For the text-containing cell, return its midpoint in (x, y) coordinate format. 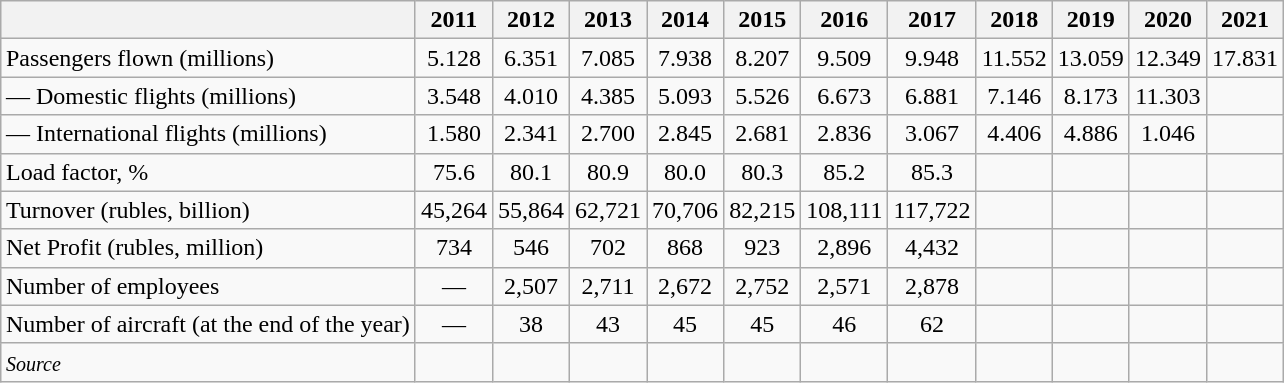
4.406 (1014, 134)
923 (762, 248)
7.146 (1014, 96)
2.836 (844, 134)
62 (932, 324)
2012 (530, 20)
Number of employees (208, 286)
9.948 (932, 58)
2013 (608, 20)
4.010 (530, 96)
1.580 (454, 134)
7.085 (608, 58)
82,215 (762, 210)
2,896 (844, 248)
6.351 (530, 58)
80.1 (530, 172)
12.349 (1168, 58)
6.673 (844, 96)
17.831 (1244, 58)
62,721 (608, 210)
3.067 (932, 134)
108,111 (844, 210)
2017 (932, 20)
43 (608, 324)
2020 (1168, 20)
8.173 (1090, 96)
2019 (1090, 20)
2021 (1244, 20)
70,706 (686, 210)
702 (608, 248)
2,507 (530, 286)
4,432 (932, 248)
2016 (844, 20)
117,722 (932, 210)
2014 (686, 20)
85.3 (932, 172)
55,864 (530, 210)
868 (686, 248)
5.093 (686, 96)
2011 (454, 20)
2018 (1014, 20)
Number of aircraft (at the end of the year) (208, 324)
— International flights (millions) (208, 134)
2.341 (530, 134)
11.552 (1014, 58)
2,571 (844, 286)
5.526 (762, 96)
4.886 (1090, 134)
38 (530, 324)
3.548 (454, 96)
2,672 (686, 286)
11.303 (1168, 96)
13.059 (1090, 58)
734 (454, 248)
2015 (762, 20)
45,264 (454, 210)
Turnover (rubles, billion) (208, 210)
2,711 (608, 286)
7.938 (686, 58)
80.3 (762, 172)
1.046 (1168, 134)
2,878 (932, 286)
8.207 (762, 58)
2.700 (608, 134)
Passengers flown (millions) (208, 58)
4.385 (608, 96)
5.128 (454, 58)
9.509 (844, 58)
75.6 (454, 172)
80.9 (608, 172)
2,752 (762, 286)
Net Profit (rubles, million) (208, 248)
85.2 (844, 172)
6.881 (932, 96)
2.681 (762, 134)
546 (530, 248)
80.0 (686, 172)
2.845 (686, 134)
Source (208, 362)
46 (844, 324)
Load factor, % (208, 172)
— Domestic flights (millions) (208, 96)
